Determine the [x, y] coordinate at the center of the cell enclosing the given text.  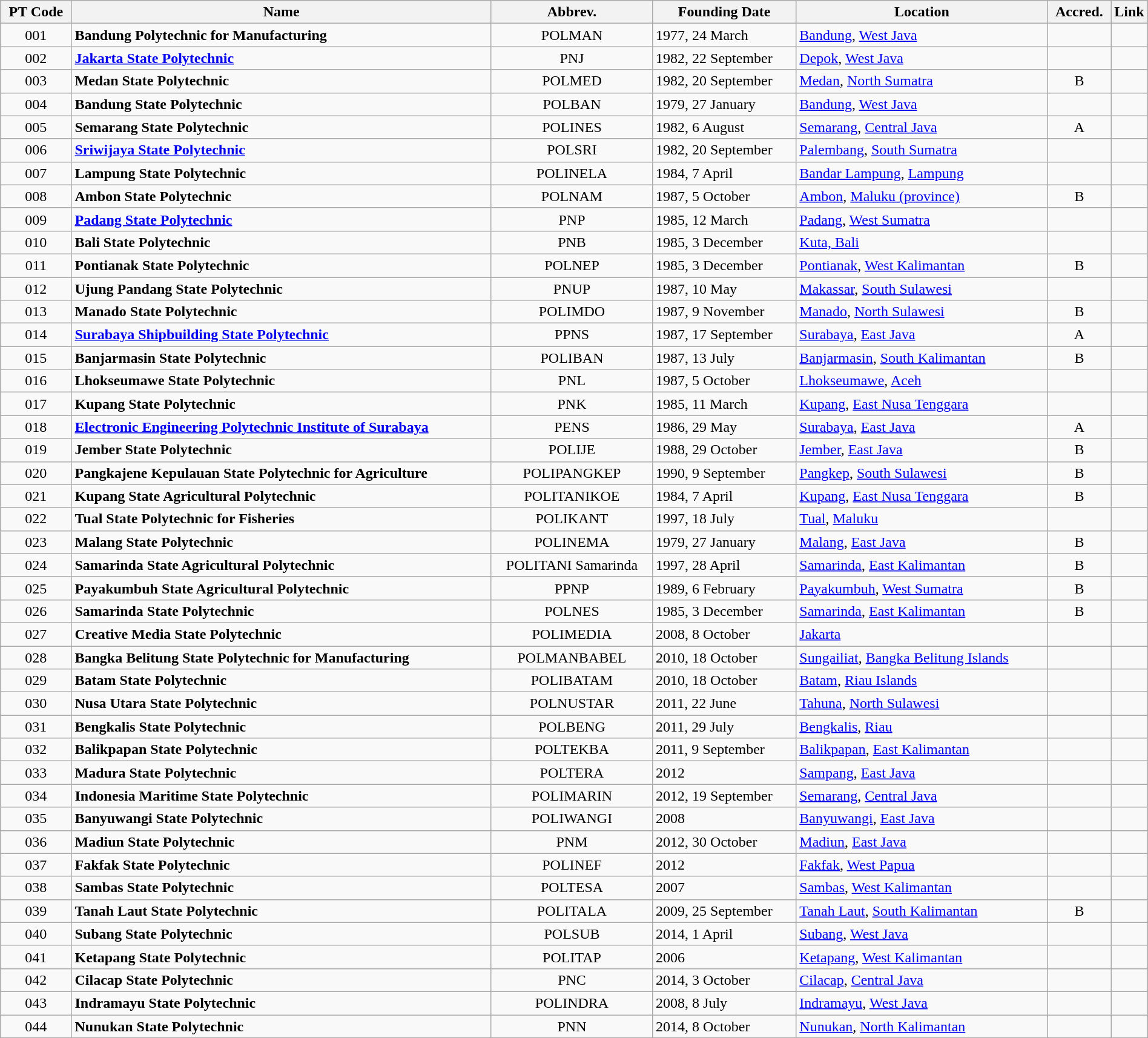
Jakarta [922, 634]
024 [36, 565]
Bengkalis, Riau [922, 727]
Pontianak State Polytechnic [281, 265]
Sampang, East Java [922, 773]
023 [36, 542]
1987, 10 May [724, 289]
Tahuna, North Sulawesi [922, 704]
POLMANBABEL [572, 657]
POLMAN [572, 35]
POLTERA [572, 773]
2011, 9 September [724, 750]
POLIKANT [572, 519]
POLITANIKOE [572, 496]
Bandung Polytechnic for Manufacturing [281, 35]
POLSRI [572, 150]
2014, 1 April [724, 934]
002 [36, 58]
PENS [572, 427]
036 [36, 842]
Fakfak, West Papua [922, 865]
PPNP [572, 588]
Location [922, 12]
Ambon, Maluku (province) [922, 196]
Manado State Polytechnic [281, 312]
007 [36, 173]
Link [1129, 12]
PNJ [572, 58]
Banyuwangi, East Java [922, 819]
Jakarta State Polytechnic [281, 58]
2012, 30 October [724, 842]
Banjarmasin, South Kalimantan [922, 358]
Creative Media State Polytechnic [281, 634]
035 [36, 819]
Batam, Riau Islands [922, 681]
Fakfak State Polytechnic [281, 865]
Malang, East Java [922, 542]
1989, 6 February [724, 588]
2009, 25 September [724, 911]
041 [36, 957]
Padang, West Sumatra [922, 219]
Kupang State Polytechnic [281, 404]
Nunukan State Polytechnic [281, 1026]
Madura State Polytechnic [281, 773]
032 [36, 750]
026 [36, 611]
POLINES [572, 127]
1987, 13 July [724, 358]
POLINEF [572, 865]
Surabaya Shipbuilding State Polytechnic [281, 335]
POLINDRA [572, 1003]
039 [36, 911]
Samarinda State Agricultural Polytechnic [281, 565]
Bangka Belitung State Polytechnic for Manufacturing [281, 657]
005 [36, 127]
PNUP [572, 289]
Bandar Lampung, Lampung [922, 173]
028 [36, 657]
1988, 29 October [724, 450]
030 [36, 704]
Pangkajene Kepulauan State Polytechnic for Agriculture [281, 473]
1977, 24 March [724, 35]
POLIBAN [572, 358]
PNM [572, 842]
2008, 8 October [724, 634]
038 [36, 888]
Sriwijaya State Polytechnic [281, 150]
2008 [724, 819]
1982, 6 August [724, 127]
PT Code [36, 12]
019 [36, 450]
Tanah Laut, South Kalimantan [922, 911]
Malang State Polytechnic [281, 542]
POLIMEDIA [572, 634]
Madiun, East Java [922, 842]
Bali State Polytechnic [281, 242]
PNC [572, 980]
1982, 22 September [724, 58]
Lhokseumawe State Polytechnic [281, 381]
POLIMARIN [572, 796]
Lampung State Polytechnic [281, 173]
Semarang State Polytechnic [281, 127]
003 [36, 81]
015 [36, 358]
Ketapang State Polytechnic [281, 957]
1985, 12 March [724, 219]
1986, 29 May [724, 427]
027 [36, 634]
1997, 28 April [724, 565]
Subang, West Java [922, 934]
Jember, East Java [922, 450]
POLSUB [572, 934]
PNN [572, 1026]
012 [36, 289]
2014, 3 October [724, 980]
PNB [572, 242]
POLIBATAM [572, 681]
Nunukan, North Kalimantan [922, 1026]
Madiun State Polytechnic [281, 842]
POLINELA [572, 173]
033 [36, 773]
2011, 22 June [724, 704]
Balikpapan, East Kalimantan [922, 750]
014 [36, 335]
Payakumbuh, West Sumatra [922, 588]
Medan State Polytechnic [281, 81]
Cilacap, Central Java [922, 980]
031 [36, 727]
040 [36, 934]
Kuta, Bali [922, 242]
POLIPANGKEP [572, 473]
2014, 8 October [724, 1026]
Manado, North Sulawesi [922, 312]
PNP [572, 219]
POLITAP [572, 957]
POLNEP [572, 265]
Padang State Polytechnic [281, 219]
006 [36, 150]
POLIJE [572, 450]
2008, 8 July [724, 1003]
Depok, West Java [922, 58]
Palembang, South Sumatra [922, 150]
Tanah Laut State Polytechnic [281, 911]
1985, 11 March [724, 404]
017 [36, 404]
Kupang State Agricultural Polytechnic [281, 496]
POLNAM [572, 196]
Tual State Polytechnic for Fisheries [281, 519]
043 [36, 1003]
Indramayu State Polytechnic [281, 1003]
Electronic Engineering Polytechnic Institute of Surabaya [281, 427]
Cilacap State Polytechnic [281, 980]
POLBENG [572, 727]
Makassar, South Sulawesi [922, 289]
Ujung Pandang State Polytechnic [281, 289]
2007 [724, 888]
Samarinda State Polytechnic [281, 611]
011 [36, 265]
Bandung State Polytechnic [281, 104]
1990, 9 September [724, 473]
2012, 19 September [724, 796]
020 [36, 473]
Subang State Polytechnic [281, 934]
Abbrev. [572, 12]
Sungailiat, Bangka Belitung Islands [922, 657]
Lhokseumawe, Aceh [922, 381]
Nusa Utara State Polytechnic [281, 704]
042 [36, 980]
POLTEKBA [572, 750]
022 [36, 519]
Sambas, West Kalimantan [922, 888]
POLITALA [572, 911]
004 [36, 104]
Name [281, 12]
021 [36, 496]
Jember State Polytechnic [281, 450]
1987, 9 November [724, 312]
Bengkalis State Polytechnic [281, 727]
Banyuwangi State Polytechnic [281, 819]
Accred. [1079, 12]
Banjarmasin State Polytechnic [281, 358]
Pontianak, West Kalimantan [922, 265]
001 [36, 35]
Founding Date [724, 12]
2006 [724, 957]
010 [36, 242]
008 [36, 196]
PNK [572, 404]
Batam State Polytechnic [281, 681]
037 [36, 865]
029 [36, 681]
POLIMDO [572, 312]
POLINEMA [572, 542]
1987, 17 September [724, 335]
Payakumbuh State Agricultural Polytechnic [281, 588]
POLNUSTAR [572, 704]
POLMED [572, 81]
Medan, North Sumatra [922, 81]
Indramayu, West Java [922, 1003]
Sambas State Polytechnic [281, 888]
POLNES [572, 611]
Indonesia Maritime State Polytechnic [281, 796]
POLITANI Samarinda [572, 565]
044 [36, 1026]
Ketapang, West Kalimantan [922, 957]
POLIWANGI [572, 819]
2011, 29 July [724, 727]
018 [36, 427]
Pangkep, South Sulawesi [922, 473]
Balikpapan State Polytechnic [281, 750]
POLTESA [572, 888]
PPNS [572, 335]
034 [36, 796]
Ambon State Polytechnic [281, 196]
025 [36, 588]
POLBAN [572, 104]
013 [36, 312]
016 [36, 381]
1997, 18 July [724, 519]
PNL [572, 381]
009 [36, 219]
Tual, Maluku [922, 519]
